For the text-containing cell, return its midpoint in [X, Y] coordinate format. 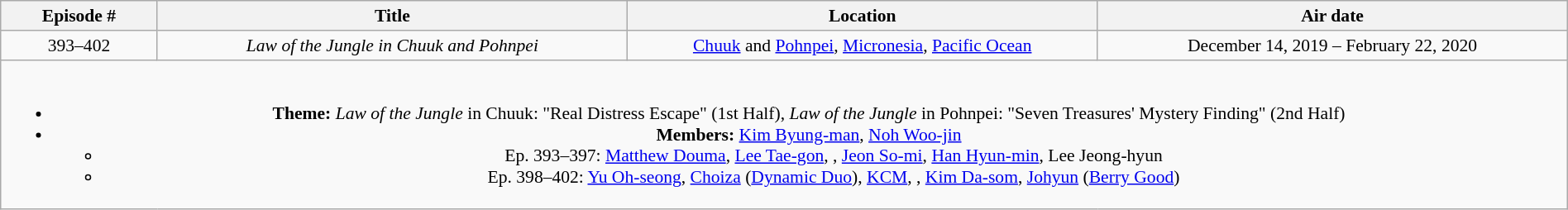
Location [863, 16]
Law of the Jungle in Chuuk and Pohnpei [392, 45]
Chuuk and Pohnpei, Micronesia, Pacific Ocean [863, 45]
393–402 [79, 45]
December 14, 2019 – February 22, 2020 [1332, 45]
Air date [1332, 16]
Title [392, 16]
Episode # [79, 16]
